Pinpoint the cell where the given text exists, returning its (x, y) midpoint coordinate. 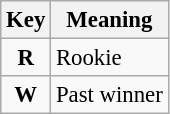
R (26, 58)
Rookie (110, 58)
W (26, 95)
Past winner (110, 95)
Meaning (110, 20)
Key (26, 20)
